Locate the cell with the specified text and output its (X, Y) center coordinate. 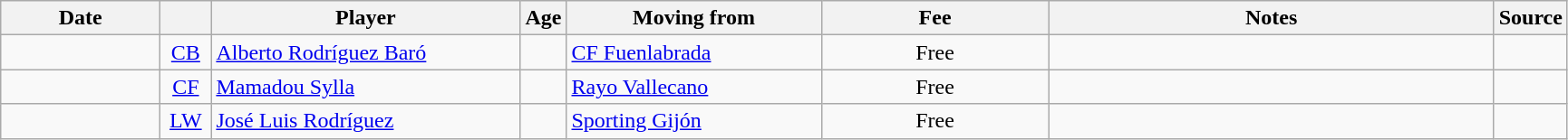
Notes (1271, 18)
Age (544, 18)
Alberto Rodríguez Baró (366, 52)
Rayo Vallecano (694, 87)
Fee (935, 18)
Date (81, 18)
CB (186, 52)
Player (366, 18)
Mamadou Sylla (366, 87)
Sporting Gijón (694, 121)
José Luis Rodríguez (366, 121)
Moving from (694, 18)
CF Fuenlabrada (694, 52)
Source (1530, 18)
LW (186, 121)
CF (186, 87)
